Return the [x, y] coordinate for the center point of the cell that contains the specified text.  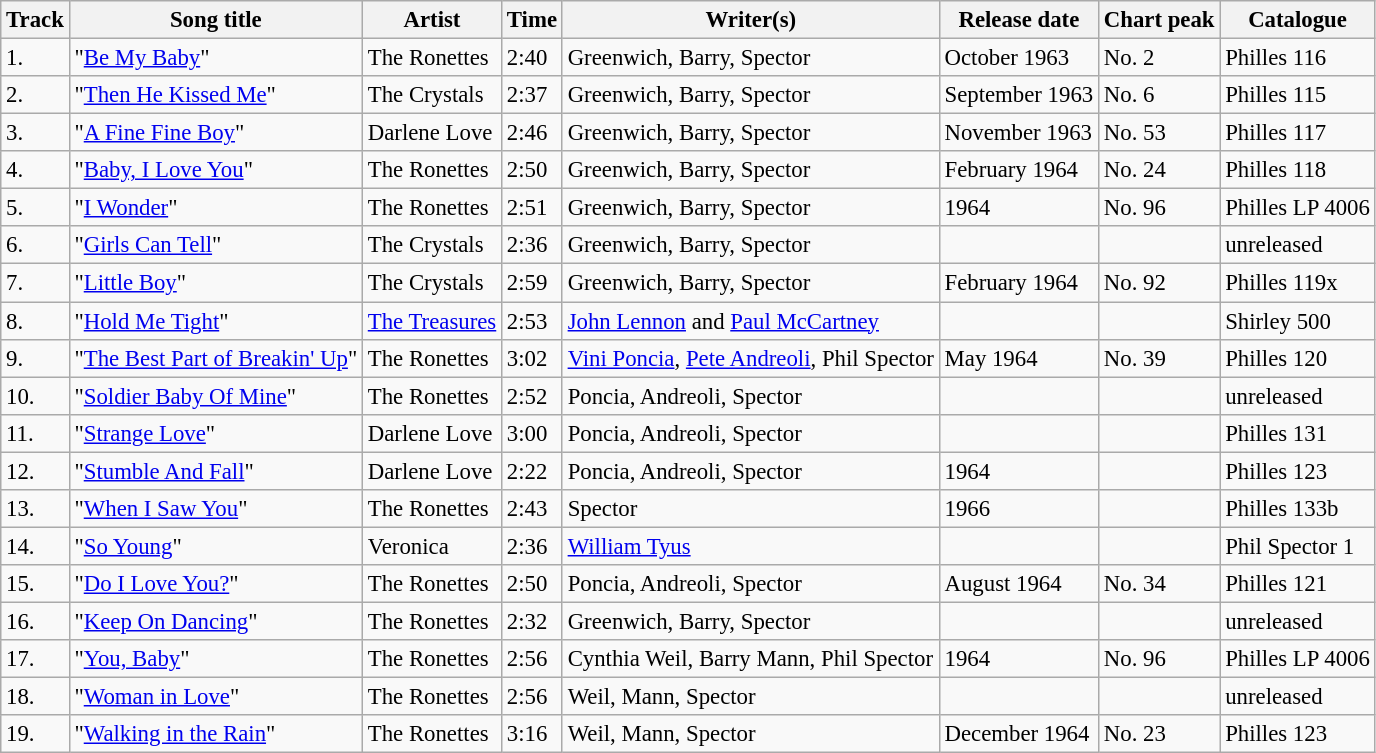
10. [35, 396]
6. [35, 245]
"So Young" [216, 546]
14. [35, 546]
2:59 [532, 283]
Shirley 500 [1298, 321]
The Treasures [432, 321]
Track [35, 20]
2:32 [532, 621]
3:02 [532, 358]
May 1964 [1018, 358]
Cynthia Weil, Barry Mann, Phil Spector [750, 659]
11. [35, 433]
Time [532, 20]
December 1964 [1018, 734]
Veronica [432, 546]
3. [35, 133]
No. 53 [1158, 133]
Philles 133b [1298, 509]
"A Fine Fine Boy" [216, 133]
18. [35, 697]
"Baby, I Love You" [216, 170]
2:46 [532, 133]
Philles 115 [1298, 95]
Catalogue [1298, 20]
"The Best Part of Breakin' Up" [216, 358]
Philles 121 [1298, 584]
2. [35, 95]
"Keep On Dancing" [216, 621]
2:52 [532, 396]
No. 6 [1158, 95]
15. [35, 584]
John Lennon and Paul McCartney [750, 321]
October 1963 [1018, 58]
2:51 [532, 208]
"Girls Can Tell" [216, 245]
19. [35, 734]
August 1964 [1018, 584]
Artist [432, 20]
12. [35, 471]
Philles 120 [1298, 358]
"You, Baby" [216, 659]
"I Wonder" [216, 208]
"Walking in the Rain" [216, 734]
Chart peak [1158, 20]
"Stumble And Fall" [216, 471]
No. 92 [1158, 283]
2:40 [532, 58]
Writer(s) [750, 20]
No. 39 [1158, 358]
2:43 [532, 509]
9. [35, 358]
1. [35, 58]
November 1963 [1018, 133]
Philles 119x [1298, 283]
3:16 [532, 734]
"Hold Me Tight" [216, 321]
"Then He Kissed Me" [216, 95]
Philles 131 [1298, 433]
2:53 [532, 321]
1966 [1018, 509]
16. [35, 621]
7. [35, 283]
"Woman in Love" [216, 697]
No. 24 [1158, 170]
William Tyus [750, 546]
Spector [750, 509]
Philles 117 [1298, 133]
Philles 116 [1298, 58]
2:37 [532, 95]
5. [35, 208]
Song title [216, 20]
"Strange Love" [216, 433]
8. [35, 321]
4. [35, 170]
Philles 118 [1298, 170]
Release date [1018, 20]
"Be My Baby" [216, 58]
Phil Spector 1 [1298, 546]
Vini Poncia, Pete Andreoli, Phil Spector [750, 358]
17. [35, 659]
No. 34 [1158, 584]
September 1963 [1018, 95]
3:00 [532, 433]
No. 2 [1158, 58]
"Soldier Baby Of Mine" [216, 396]
"Little Boy" [216, 283]
No. 23 [1158, 734]
13. [35, 509]
2:22 [532, 471]
"Do I Love You?" [216, 584]
"When I Saw You" [216, 509]
